Provide the [X, Y] coordinate of the cell's center where the given text is located.  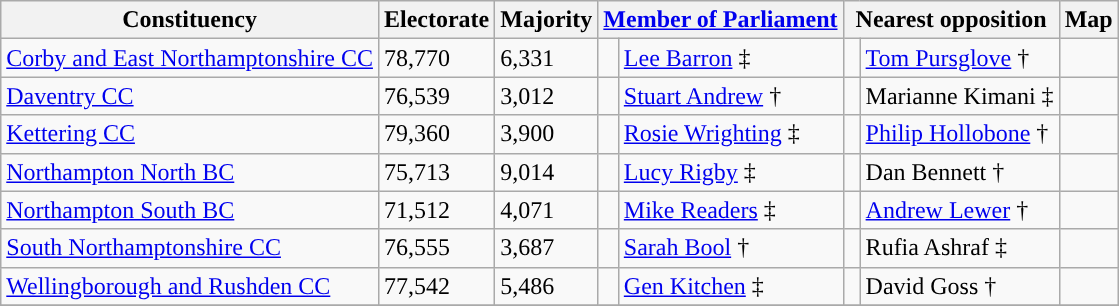
Rosie Wrighting ‡ [730, 134]
Tom Pursglove † [960, 58]
3,012 [546, 96]
Mike Readers ‡ [730, 210]
Corby and East Northamptonshire CC [190, 58]
75,713 [436, 172]
Philip Hollobone † [960, 134]
79,360 [436, 134]
4,071 [546, 210]
76,555 [436, 248]
Gen Kitchen ‡ [730, 286]
Rufia Ashraf ‡ [960, 248]
Andrew Lewer † [960, 210]
Member of Parliament [720, 20]
South Northamptonshire CC [190, 248]
71,512 [436, 210]
9,014 [546, 172]
Northampton North BC [190, 172]
Majority [546, 20]
Electorate [436, 20]
David Goss † [960, 286]
Marianne Kimani ‡ [960, 96]
Northampton South BC [190, 210]
Dan Bennett † [960, 172]
Constituency [190, 20]
Kettering CC [190, 134]
Stuart Andrew † [730, 96]
Lucy Rigby ‡ [730, 172]
3,687 [546, 248]
Wellingborough and Rushden CC [190, 286]
Map [1088, 20]
3,900 [546, 134]
Nearest opposition [951, 20]
5,486 [546, 286]
78,770 [436, 58]
Lee Barron ‡ [730, 58]
Sarah Bool † [730, 248]
Daventry CC [190, 96]
6,331 [546, 58]
77,542 [436, 286]
76,539 [436, 96]
